Detect which cell encompasses the target text, then output its (x, y) center coordinate. 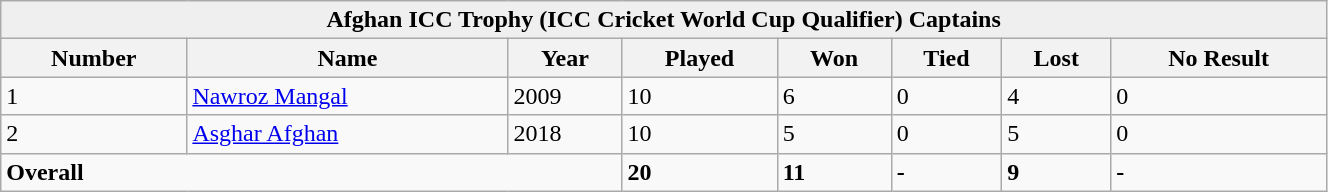
Year (565, 58)
2009 (565, 96)
Number (94, 58)
Afghan ICC Trophy (ICC Cricket World Cup Qualifier) Captains (664, 20)
Lost (1056, 58)
20 (700, 172)
Name (348, 58)
2018 (565, 134)
11 (834, 172)
Played (700, 58)
Overall (312, 172)
6 (834, 96)
1 (94, 96)
Nawroz Mangal (348, 96)
No Result (1219, 58)
2 (94, 134)
4 (1056, 96)
9 (1056, 172)
Tied (946, 58)
Won (834, 58)
Asghar Afghan (348, 134)
